Return the (x, y) coordinate for the center point of the cell that contains the specified text.  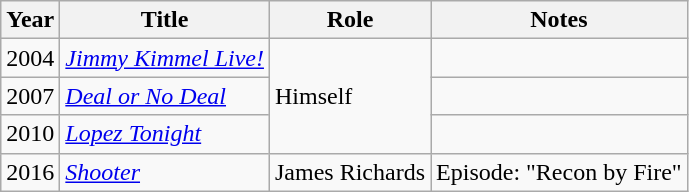
2004 (30, 58)
Episode: "Recon by Fire" (560, 172)
Deal or No Deal (165, 96)
Shooter (165, 172)
Year (30, 20)
Jimmy Kimmel Live! (165, 58)
Notes (560, 20)
Role (350, 20)
Himself (350, 96)
2016 (30, 172)
Title (165, 20)
James Richards (350, 172)
2007 (30, 96)
2010 (30, 134)
Lopez Tonight (165, 134)
